From the cell containing the given text, extract its center point as (X, Y) coordinate. 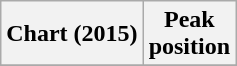
Chart (2015) (72, 34)
Peakposition (189, 34)
